Capture the cell that displays the provided text and extract its (x, y) central coordinate. 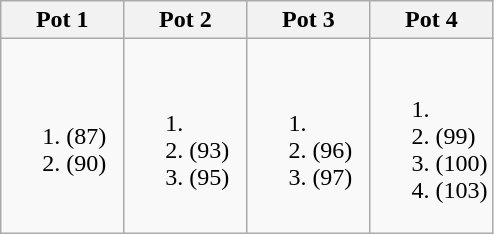
Pot 2 (186, 20)
Pot 1 (62, 20)
(93) (95) (186, 136)
Pot 4 (432, 20)
(99) (100) (103) (432, 136)
(96) (97) (308, 136)
Pot 3 (308, 20)
(87) (90) (62, 136)
